Pinpoint the cell where the given text exists, returning its [x, y] midpoint coordinate. 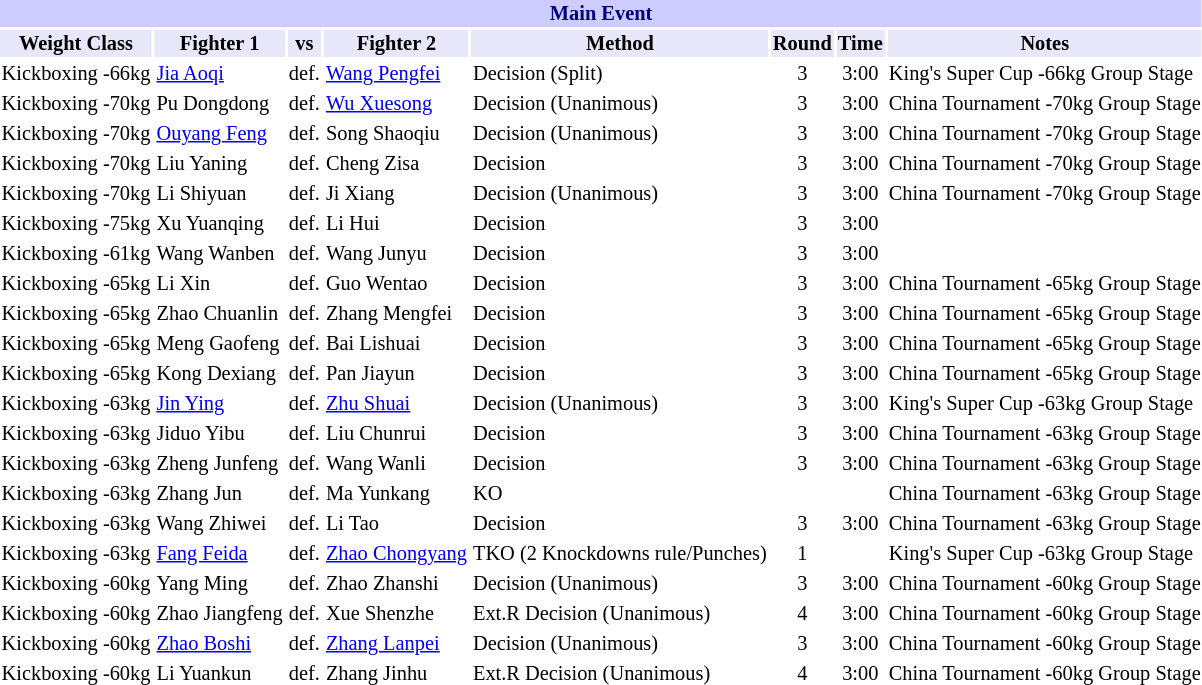
Zhang Jun [220, 494]
Li Xin [220, 284]
Wu Xuesong [396, 104]
1 [802, 554]
Jin Ying [220, 404]
Decision (Split) [620, 74]
Kickboxing -75kg [76, 224]
TKO (2 Knockdowns rule/Punches) [620, 554]
Zheng Junfeng [220, 464]
Cheng Zisa [396, 164]
Li Shiyuan [220, 194]
Fighter 2 [396, 44]
Bai Lishuai [396, 344]
Yang Ming [220, 584]
Li Tao [396, 524]
Liu Yaning [220, 164]
Zhang Mengfei [396, 314]
Fang Feida [220, 554]
Ji Xiang [396, 194]
Meng Gaofeng [220, 344]
Time [860, 44]
Zhao Chuanlin [220, 314]
Zhao Boshi [220, 644]
Zhang Lanpei [396, 644]
Round [802, 44]
Fighter 1 [220, 44]
Wang Wanli [396, 464]
Zhao Jiangfeng [220, 614]
Ouyang Feng [220, 134]
Pu Dongdong [220, 104]
Wang Wanben [220, 254]
Xu Yuanqing [220, 224]
KO [620, 494]
Kickboxing -66kg [76, 74]
Guo Wentao [396, 284]
Xue Shenzhe [396, 614]
4 [802, 614]
King's Super Cup -66kg Group Stage [1044, 74]
Jia Aoqi [220, 74]
Ma Yunkang [396, 494]
Song Shaoqiu [396, 134]
Kickboxing -61kg [76, 254]
Zhao Chongyang [396, 554]
Li Hui [396, 224]
Kong Dexiang [220, 374]
Main Event [601, 14]
Liu Chunrui [396, 434]
Wang Zhiwei [220, 524]
Jiduo Yibu [220, 434]
Wang Junyu [396, 254]
Zhao Zhanshi [396, 584]
Method [620, 44]
Pan Jiayun [396, 374]
Notes [1044, 44]
Zhu Shuai [396, 404]
Ext.R Decision (Unanimous) [620, 614]
Weight Class [76, 44]
vs [304, 44]
Wang Pengfei [396, 74]
